Locate the cell with the specified text and output its (X, Y) center coordinate. 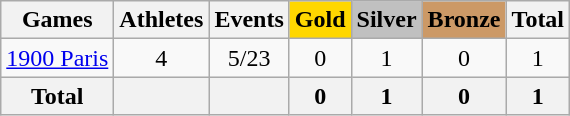
1900 Paris (58, 58)
5/23 (249, 58)
4 (162, 58)
Gold (320, 20)
Silver (386, 20)
Games (58, 20)
Events (249, 20)
Athletes (162, 20)
Bronze (464, 20)
